Provide the (x, y) coordinate of the cell's center where the given text is located.  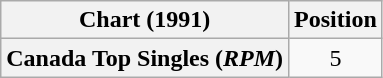
Chart (1991) (145, 20)
5 (336, 58)
Canada Top Singles (RPM) (145, 58)
Position (336, 20)
